Scan for the cell matching the given text and deliver its (x, y) coordinate at center. 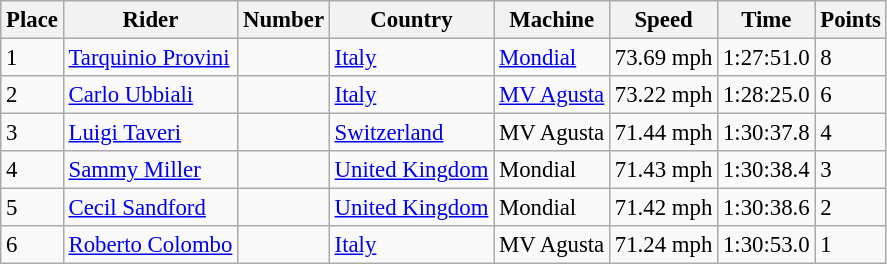
Machine (552, 20)
Time (766, 20)
Roberto Colombo (150, 245)
Speed (664, 20)
1:30:37.8 (766, 133)
1:30:53.0 (766, 245)
Points (850, 20)
1:28:25.0 (766, 95)
Place (32, 20)
1:27:51.0 (766, 58)
73.69 mph (664, 58)
71.42 mph (664, 208)
Country (411, 20)
Number (284, 20)
Rider (150, 20)
71.44 mph (664, 133)
Switzerland (411, 133)
Luigi Taveri (150, 133)
Cecil Sandford (150, 208)
71.43 mph (664, 170)
5 (32, 208)
Tarquinio Provini (150, 58)
1:30:38.4 (766, 170)
1:30:38.6 (766, 208)
73.22 mph (664, 95)
Sammy Miller (150, 170)
71.24 mph (664, 245)
Carlo Ubbiali (150, 95)
8 (850, 58)
